Return the [X, Y] coordinate for the center point of the cell that contains the specified text.  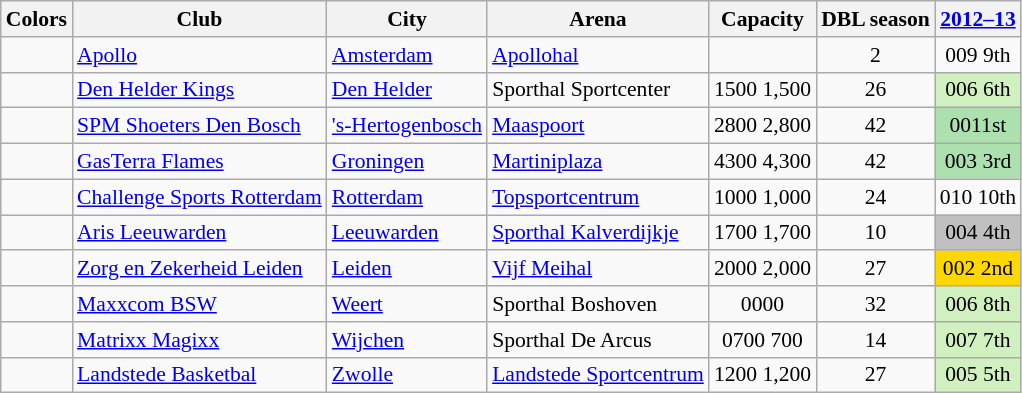
Colors [36, 19]
1000 1,000 [762, 197]
32 [876, 304]
002 2nd [978, 269]
SPM Shoeters Den Bosch [200, 126]
Zorg en Zekerheid Leiden [200, 269]
Sporthal Boshoven [598, 304]
4300 4,300 [762, 162]
Sporthal De Arcus [598, 340]
24 [876, 197]
Den Helder [407, 90]
Weert [407, 304]
City [407, 19]
2 [876, 55]
006 6th [978, 90]
1500 1,500 [762, 90]
26 [876, 90]
Apollohal [598, 55]
Leeuwarden [407, 233]
Groningen [407, 162]
Landstede Sportcentrum [598, 375]
Capacity [762, 19]
GasTerra Flames [200, 162]
Aris Leeuwarden [200, 233]
Topsportcentrum [598, 197]
0011st [978, 126]
Club [200, 19]
004 4th [978, 233]
003 3rd [978, 162]
Sporthal Sportcenter [598, 90]
10 [876, 233]
Leiden [407, 269]
010 10th [978, 197]
009 9th [978, 55]
Challenge Sports Rotterdam [200, 197]
Apollo [200, 55]
Martiniplaza [598, 162]
Landstede Basketbal [200, 375]
Zwolle [407, 375]
14 [876, 340]
2000 2,000 [762, 269]
1200 1,200 [762, 375]
Den Helder Kings [200, 90]
0700 700 [762, 340]
's-Hertogenbosch [407, 126]
Arena [598, 19]
007 7th [978, 340]
005 5th [978, 375]
1700 1,700 [762, 233]
Vijf Meihal [598, 269]
Matrixx Magixx [200, 340]
006 8th [978, 304]
DBL season [876, 19]
2012–13 [978, 19]
Maaspoort [598, 126]
Rotterdam [407, 197]
0000 [762, 304]
2800 2,800 [762, 126]
Sporthal Kalverdijkje [598, 233]
Wijchen [407, 340]
Amsterdam [407, 55]
Maxxcom BSW [200, 304]
